For the text-containing cell, return its midpoint in (x, y) coordinate format. 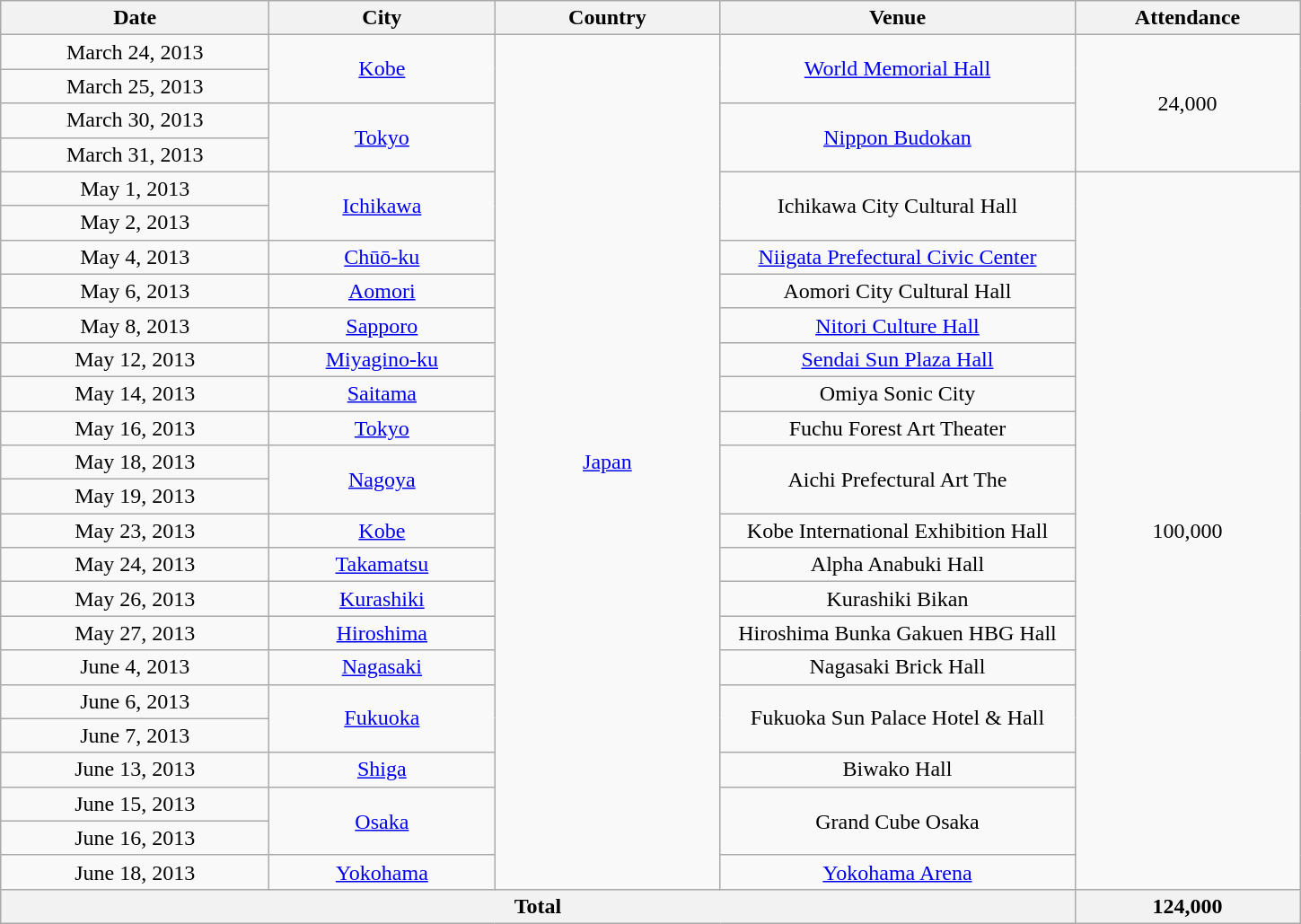
May 12, 2013 (135, 359)
May 2, 2013 (135, 223)
June 7, 2013 (135, 735)
Sapporo (382, 325)
Fukuoka (382, 718)
Niigata Prefectural Civic Center (898, 257)
Hiroshima Bunka Gakuen HBG Hall (898, 633)
Aomori (382, 291)
Saitama (382, 393)
May 26, 2013 (135, 599)
Country (607, 18)
Date (135, 18)
100,000 (1187, 530)
May 18, 2013 (135, 462)
Ichikawa (382, 206)
Aichi Prefectural Art The (898, 480)
Nagoya (382, 480)
Ichikawa City Cultural Hall (898, 206)
May 24, 2013 (135, 565)
May 4, 2013 (135, 257)
May 19, 2013 (135, 497)
24,000 (1187, 103)
Yokohama (382, 872)
Attendance (1187, 18)
Shiga (382, 770)
Fukuoka Sun Palace Hotel & Hall (898, 718)
June 18, 2013 (135, 872)
June 15, 2013 (135, 804)
Kobe International Exhibition Hall (898, 531)
May 27, 2013 (135, 633)
Yokohama Arena (898, 872)
Grand Cube Osaka (898, 821)
May 16, 2013 (135, 428)
May 6, 2013 (135, 291)
Sendai Sun Plaza Hall (898, 359)
Osaka (382, 821)
Takamatsu (382, 565)
World Memorial Hall (898, 69)
March 25, 2013 (135, 86)
March 24, 2013 (135, 52)
Alpha Anabuki Hall (898, 565)
March 31, 2013 (135, 154)
Japan (607, 462)
Aomori City Cultural Hall (898, 291)
Fuchu Forest Art Theater (898, 428)
Hiroshima (382, 633)
Nippon Budokan (898, 137)
Miyagino-ku (382, 359)
Biwako Hall (898, 770)
May 23, 2013 (135, 531)
Kurashiki Bikan (898, 599)
May 8, 2013 (135, 325)
124,000 (1187, 906)
Nagasaki Brick Hall (898, 667)
Nitori Culture Hall (898, 325)
May 1, 2013 (135, 189)
Venue (898, 18)
June 16, 2013 (135, 838)
Kurashiki (382, 599)
June 4, 2013 (135, 667)
Total (538, 906)
Chūō-ku (382, 257)
March 30, 2013 (135, 120)
June 13, 2013 (135, 770)
June 6, 2013 (135, 701)
Nagasaki (382, 667)
May 14, 2013 (135, 393)
City (382, 18)
Omiya Sonic City (898, 393)
